Capture the cell that displays the provided text and extract its [x, y] central coordinate. 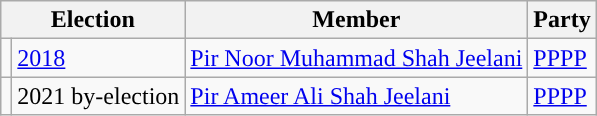
Pir Noor Muhammad Shah Jeelani [356, 58]
Party [562, 20]
2021 by-election [98, 96]
Member [356, 20]
Election [93, 20]
2018 [98, 58]
Pir Ameer Ali Shah Jeelani [356, 96]
